Return the (x, y) coordinate for the center point of the cell that contains the specified text.  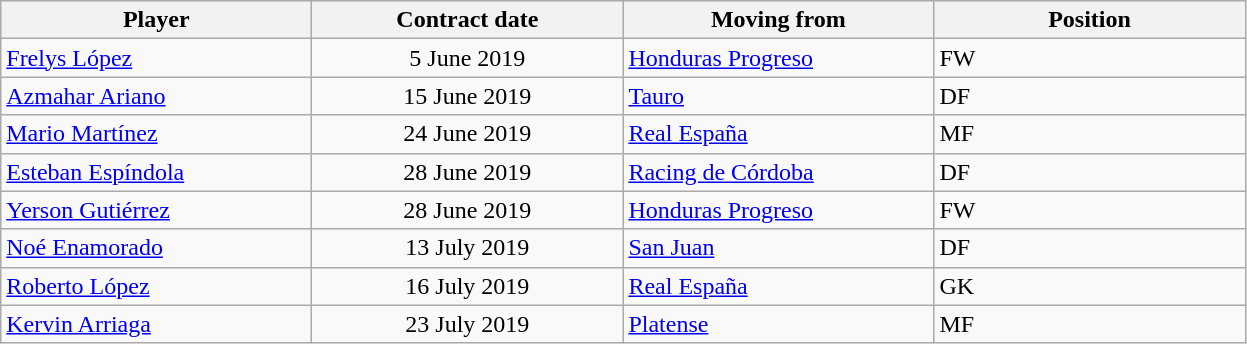
Frelys López (156, 58)
Noé Enamorado (156, 248)
Roberto López (156, 286)
Contract date (468, 20)
23 July 2019 (468, 324)
Mario Martínez (156, 134)
5 June 2019 (468, 58)
Player (156, 20)
GK (1090, 286)
Azmahar Ariano (156, 96)
15 June 2019 (468, 96)
13 July 2019 (468, 248)
Racing de Córdoba (778, 172)
Position (1090, 20)
16 July 2019 (468, 286)
Esteban Espíndola (156, 172)
24 June 2019 (468, 134)
Moving from (778, 20)
Yerson Gutiérrez (156, 210)
San Juan (778, 248)
Tauro (778, 96)
Kervin Arriaga (156, 324)
Platense (778, 324)
